Search for the cell housing the specified text and yield its [X, Y] center coordinate. 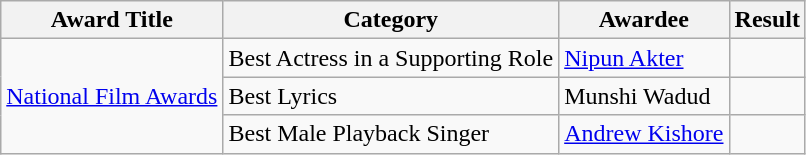
National Film Awards [112, 96]
Best Lyrics [391, 96]
Award Title [112, 20]
Awardee [644, 20]
Result [767, 20]
Nipun Akter [644, 58]
Munshi Wadud [644, 96]
Best Actress in a Supporting Role [391, 58]
Category [391, 20]
Andrew Kishore [644, 134]
Best Male Playback Singer [391, 134]
